Find where the given text appears and provide that cell's center as [X, Y] coordinate. 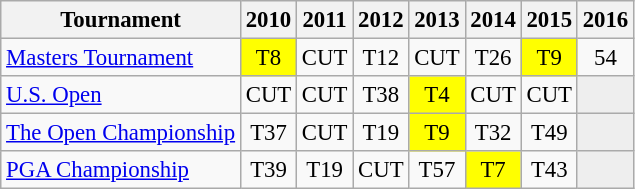
T39 [268, 170]
2012 [381, 20]
T26 [493, 58]
2011 [325, 20]
The Open Championship [121, 133]
2016 [605, 20]
T37 [268, 133]
U.S. Open [121, 95]
54 [605, 58]
2014 [493, 20]
T43 [549, 170]
T7 [493, 170]
2013 [437, 20]
T32 [493, 133]
T12 [381, 58]
T57 [437, 170]
2015 [549, 20]
Masters Tournament [121, 58]
T38 [381, 95]
Tournament [121, 20]
T49 [549, 133]
T4 [437, 95]
PGA Championship [121, 170]
2010 [268, 20]
T8 [268, 58]
